Detect which cell encompasses the target text, then output its (x, y) center coordinate. 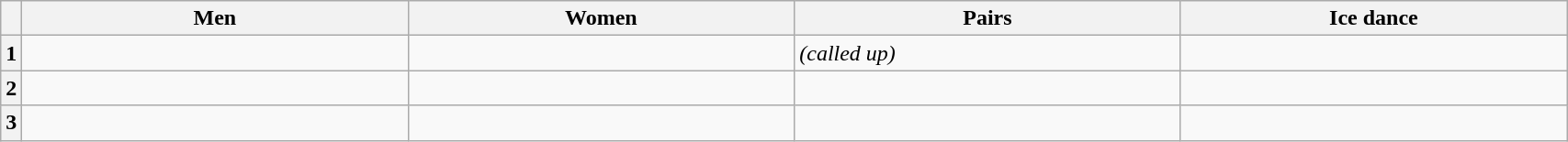
Women (601, 18)
3 (11, 123)
Pairs (988, 18)
1 (11, 53)
(called up) (988, 53)
Ice dance (1373, 18)
2 (11, 88)
Men (215, 18)
